Scan for the cell matching the given text and deliver its (x, y) coordinate at center. 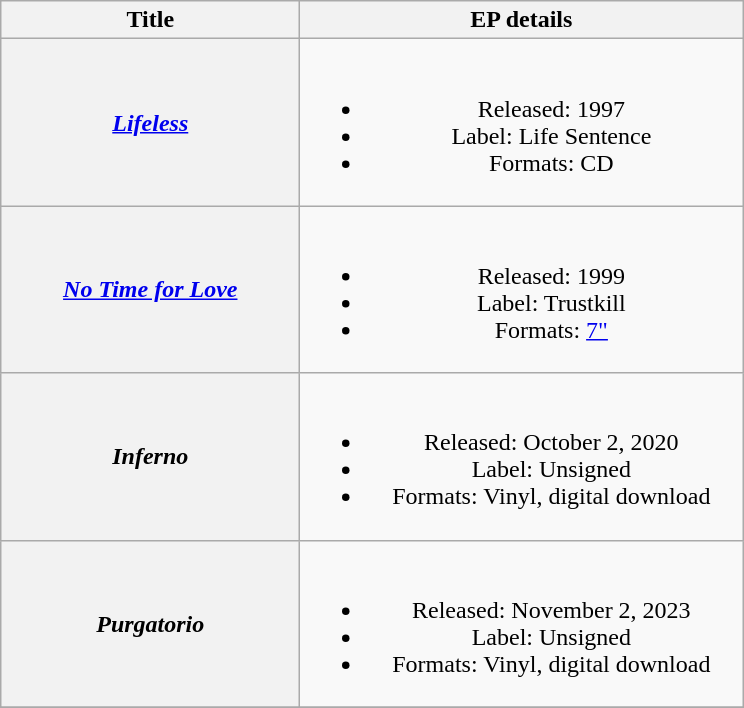
Released: 1999Label: TrustkillFormats: 7" (522, 290)
Lifeless (150, 122)
Released: 1997Label: Life SentenceFormats: CD (522, 122)
Released: October 2, 2020Label: UnsignedFormats: Vinyl, digital download (522, 456)
Title (150, 20)
EP details (522, 20)
No Time for Love (150, 290)
Inferno (150, 456)
Released: November 2, 2023Label: UnsignedFormats: Vinyl, digital download (522, 624)
Purgatorio (150, 624)
